Provide the (X, Y) coordinate of the cell's center where the given text is located.  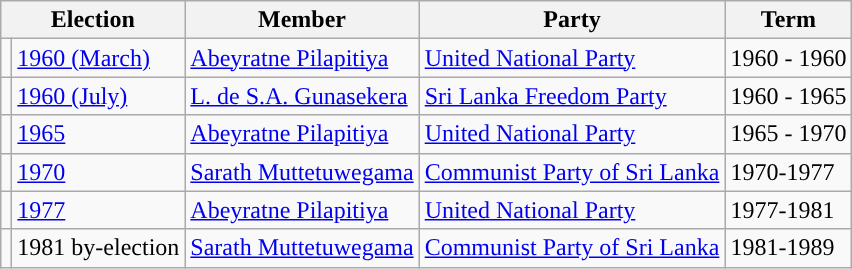
1965 (98, 134)
Sri Lanka Freedom Party (572, 96)
Election (93, 20)
1960 (July) (98, 96)
1960 (March) (98, 58)
Party (572, 20)
1965 - 1970 (788, 134)
1981 by-election (98, 248)
L. de S.A. Gunasekera (302, 96)
Member (302, 20)
1977 (98, 210)
1960 - 1960 (788, 58)
Term (788, 20)
1977-1981 (788, 210)
1981-1989 (788, 248)
1970-1977 (788, 172)
1960 - 1965 (788, 96)
1970 (98, 172)
